Return the [X, Y] coordinate for the center point of the cell that contains the specified text.  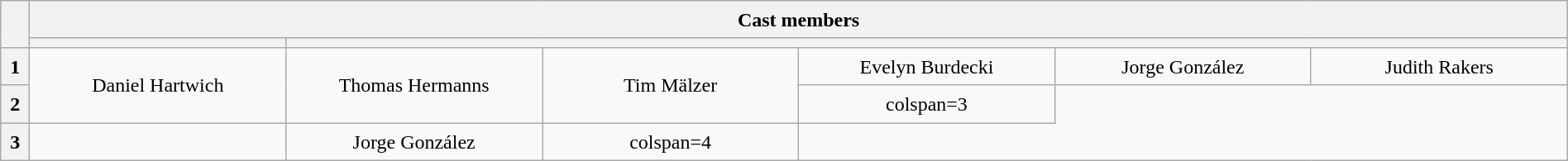
3 [15, 141]
colspan=3 [927, 104]
2 [15, 104]
colspan=4 [671, 141]
Thomas Hermanns [414, 84]
Daniel Hartwich [158, 84]
Judith Rakers [1439, 66]
Tim Mälzer [671, 84]
1 [15, 66]
Evelyn Burdecki [927, 66]
Cast members [799, 20]
